Identify which cell holds the provided text, then report its (x, y) central coordinate. 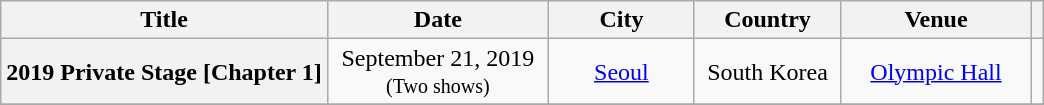
Title (164, 20)
September 21, 2019 (Two shows) (438, 72)
City (621, 20)
2019 Private Stage [Chapter 1] (164, 72)
Country (767, 20)
Venue (936, 20)
South Korea (767, 72)
Seoul (621, 72)
Date (438, 20)
Olympic Hall (936, 72)
